Output the (x, y) coordinate of the center of the cell containing the given text.  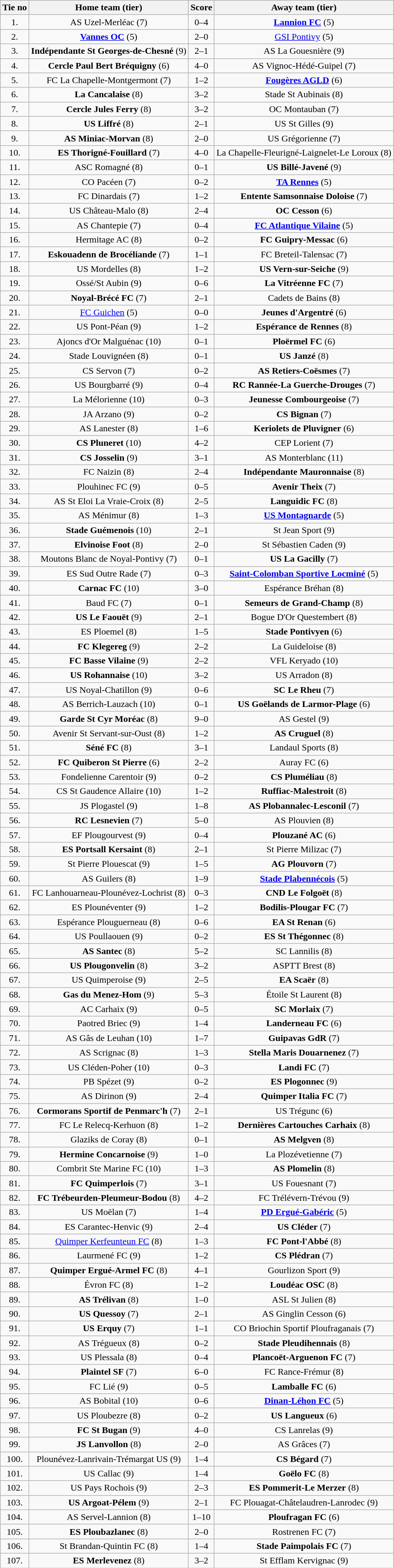
1–10 (201, 1517)
FC Rance-Frémur (8) (304, 1372)
US Quimperoise (9) (109, 980)
39. (14, 574)
36. (14, 530)
Quimper Italia FC (7) (304, 1096)
ES Plogonnec (9) (304, 1081)
1–7 (201, 1038)
Ossé/St Aubin (9) (109, 283)
Ruffiac-Malestroit (8) (304, 791)
30. (14, 443)
RC Rannée-La Guerche-Drouges (7) (304, 385)
96. (14, 1401)
US Le Faouët (9) (109, 617)
Vannes OC (5) (109, 37)
90. (14, 1314)
ASPTT Brest (8) (304, 966)
FC Breteil-Talensac (7) (304, 254)
US Poullaouen (9) (109, 937)
6. (14, 95)
53. (14, 777)
Stade Louvignéen (8) (109, 356)
US Quessoy (7) (109, 1314)
Lannion FC (5) (304, 22)
Garde St Cyr Moréac (8) (109, 719)
Avenir St Servant-sur-Oust (8) (109, 733)
Quimper Ergué-Armel FC (8) (109, 1270)
Cadets de Bains (8) (304, 298)
106. (14, 1546)
AS Uzel-Merléac (7) (109, 22)
Plouhinec FC (9) (109, 487)
99. (14, 1444)
33. (14, 487)
60. (14, 878)
Plancoët-Arguenon FC (7) (304, 1358)
101. (14, 1473)
FC St Bugan (9) (109, 1430)
47. (14, 690)
Paotred Briec (9) (109, 1023)
FC Pont-l'Abbé (8) (304, 1241)
US La Gacilly (7) (304, 559)
2. (14, 37)
21. (14, 312)
JA Arzano (9) (109, 414)
69. (14, 1009)
11. (14, 167)
Carnac FC (10) (109, 588)
Saint-Colomban Sportive Locminé (5) (304, 574)
37. (14, 545)
58. (14, 849)
FC Klegereg (9) (109, 646)
Cercle Paul Bert Bréquigny (6) (109, 66)
Glaziks de Coray (8) (109, 1140)
43. (14, 631)
95. (14, 1386)
Stade Guémenois (10) (109, 530)
8. (14, 124)
CS Plédran (7) (304, 1256)
Auray FC (6) (304, 762)
72. (14, 1052)
US Plessala (8) (109, 1358)
FC Quimperlois (7) (109, 1183)
42. (14, 617)
29. (14, 429)
US Pont-Péan (9) (109, 327)
Gas du Menez-Hom (9) (109, 994)
AS Guilers (8) (109, 878)
9. (14, 138)
74. (14, 1081)
48. (14, 704)
100. (14, 1459)
AS Chantepie (7) (109, 225)
28. (14, 414)
SC Lannilis (8) (304, 951)
US Pays Rochois (9) (109, 1488)
64. (14, 937)
US Arradon (8) (304, 675)
US Plougonvelin (8) (109, 966)
88. (14, 1285)
CO Pacéen (7) (109, 182)
14. (14, 211)
EF Plougourvest (9) (109, 835)
35. (14, 516)
ES Plounéventer (9) (109, 908)
51. (14, 748)
Plaintel SF (7) (109, 1372)
AS Plobannalec-Lesconil (7) (304, 806)
4. (14, 66)
0–0 (201, 312)
61. (14, 893)
Stade Paimpolais FC (7) (304, 1546)
83. (14, 1212)
SC Le Rheu (7) (304, 690)
20. (14, 298)
La Cancalaise (8) (109, 95)
St Sébastien Caden (9) (304, 545)
CO Briochin Sportif Ploufraganais (7) (304, 1328)
Away team (tier) (304, 8)
CND Le Folgoët (8) (304, 893)
AS Lanester (8) (109, 429)
Hermitage AC (8) (109, 240)
Loudéac OSC (8) (304, 1285)
45. (14, 661)
Stade Plabennécois (5) (304, 878)
34. (14, 501)
Espérance de Rennes (8) (304, 327)
103. (14, 1502)
Baud FC (7) (109, 602)
La Guideloise (8) (304, 646)
US Noyal-Chatillon (9) (109, 690)
Avenir Theix (7) (304, 487)
1–9 (201, 878)
ES Merlevenez (8) (109, 1560)
Bodilis-Plougar FC (7) (304, 908)
Keriolets de Pluvigner (6) (304, 429)
66. (14, 966)
6–0 (201, 1372)
US Mordelles (8) (109, 269)
Languidic FC (8) (304, 501)
FC Basse Vilaine (9) (109, 661)
La Mélorienne (10) (109, 399)
Semeurs de Grand-Champ (8) (304, 602)
ES Ploemel (8) (109, 631)
EA Scaër (8) (304, 980)
78. (14, 1140)
12. (14, 182)
Jeunesse Combourgeoise (7) (304, 399)
Landi FC (7) (304, 1067)
87. (14, 1270)
SC Morlaix (7) (304, 1009)
5. (14, 80)
CS Servon (7) (109, 370)
FC Dinardais (7) (109, 196)
AS Servel-Lannion (8) (109, 1517)
97. (14, 1415)
102. (14, 1488)
FC Trébeurden-Pleumeur-Bodou (8) (109, 1198)
17. (14, 254)
CS Lanrelas (9) (304, 1430)
RC Lesnevien (7) (109, 820)
44. (14, 646)
St Pierre Plouescat (9) (109, 864)
104. (14, 1517)
US Rohannaise (10) (109, 675)
71. (14, 1038)
CEP Lorient (7) (304, 443)
St Efflam Kervignac (9) (304, 1560)
76. (14, 1111)
AS Melgven (8) (304, 1140)
Cormorans Sportif de Penmarc'h (7) (109, 1111)
Moutons Blanc de Noyal-Pontivy (7) (109, 559)
86. (14, 1256)
23. (14, 341)
Guipavas GdR (7) (304, 1038)
FC Lié (9) (109, 1386)
ES Thorigné-Fouillard (7) (109, 153)
Dernières Cartouches Carhaix (8) (304, 1125)
31. (14, 458)
Ploufragan FC (6) (304, 1517)
7. (14, 109)
85. (14, 1241)
AS La Gouesnière (9) (304, 51)
75. (14, 1096)
AS Ménimur (8) (109, 516)
38. (14, 559)
Jeunes d'Argentré (6) (304, 312)
CS Pluméliau (8) (304, 777)
US Moëlan (7) (109, 1212)
ES St Thégonnec (8) (304, 937)
49. (14, 719)
PD Ergué-Gabéric (5) (304, 1212)
Stade St Aubinais (8) (304, 95)
55. (14, 806)
US Montagnarde (5) (304, 516)
Home team (tier) (109, 8)
5–0 (201, 820)
1. (14, 22)
Combrit Ste Marine FC (10) (109, 1169)
AS Cruguel (8) (304, 733)
US Cléder (7) (304, 1227)
Évron FC (8) (109, 1285)
68. (14, 994)
AS Plomelin (8) (304, 1169)
St Brandan-Quintin FC (8) (109, 1546)
US Château-Malo (8) (109, 211)
59. (14, 864)
US Langueux (6) (304, 1415)
Rostrenen FC (7) (304, 1531)
Hermine Concarnoise (9) (109, 1154)
FC Naizin (8) (109, 472)
84. (14, 1227)
US Callac (9) (109, 1473)
89. (14, 1299)
4–1 (201, 1270)
Étoile St Laurent (8) (304, 994)
81. (14, 1183)
98. (14, 1430)
Ajoncs d'Or Malguénac (10) (109, 341)
79. (14, 1154)
40. (14, 588)
13. (14, 196)
1–6 (201, 429)
Landaul Sports (8) (304, 748)
Séné FC (8) (109, 748)
AS Santec (8) (109, 951)
OC Montauban (7) (304, 109)
AS Scrignac (8) (109, 1052)
Quimper Kerfeunteun FC (8) (109, 1241)
Fougères AGLD (6) (304, 80)
FC Guichen (5) (109, 312)
Elvinoise Foot (8) (109, 545)
67. (14, 980)
PB Spézet (9) (109, 1081)
Indépendante Mauronnaise (8) (304, 472)
EA St Renan (6) (304, 922)
ES Sud Outre Rade (7) (109, 574)
Bogue D'Or Questembert (8) (304, 617)
US Janzé (8) (304, 356)
AS Plouvien (8) (304, 820)
27. (14, 399)
FC Le Relecq-Kerhuon (8) (109, 1125)
US Billé-Javené (9) (304, 167)
80. (14, 1169)
105. (14, 1531)
16. (14, 240)
AS Ginglin Cesson (6) (304, 1314)
AS Grâces (7) (304, 1444)
77. (14, 1125)
Ploërmel FC (6) (304, 341)
Gourlizon Sport (9) (304, 1270)
US St Gilles (9) (304, 124)
US Ploubezre (8) (109, 1415)
25. (14, 370)
18. (14, 269)
ASL St Julien (8) (304, 1299)
AS Vignoc-Hédé-Guipel (7) (304, 66)
AS Retiers-Coësmes (7) (304, 370)
CS Bignan (7) (304, 414)
Lamballe FC (6) (304, 1386)
3. (14, 51)
La Vitréenne FC (7) (304, 283)
AS Trégueux (8) (109, 1343)
AS Berrich-Lauzach (10) (109, 704)
US Argoat-Pélem (9) (109, 1502)
FC Atlantique Vilaine (5) (304, 225)
Tie no (14, 8)
JS Plogastel (9) (109, 806)
FC Trélévern-Trévou (9) (304, 1198)
ES Pommerit-Le Merzer (8) (304, 1488)
1–8 (201, 806)
50. (14, 733)
FC Lanhouarneau-Plounévez-Lochrist (8) (109, 893)
US Cléden-Poher (10) (109, 1067)
AG Plouvorn (7) (304, 864)
93. (14, 1358)
32. (14, 472)
AC Carhaix (9) (109, 1009)
FC Plouagat-Châtelaudren-Lanrodec (9) (304, 1502)
73. (14, 1067)
107. (14, 1560)
St Jean Sport (9) (304, 530)
Plounévez-Lanrivain-Trémargat US (9) (109, 1459)
US Liffré (8) (109, 124)
2–3 (201, 1488)
Stade Pontivyen (6) (304, 631)
La Chapelle-Fleurigné-Laignelet-Le Loroux (8) (304, 153)
5–3 (201, 994)
Stella Maris Douarnenez (7) (304, 1052)
Indépendante St Georges-de-Chesné (9) (109, 51)
15. (14, 225)
19. (14, 283)
FC Quiberon St Pierre (6) (109, 762)
CS Josselin (9) (109, 458)
Entente Samsonnaise Doloise (7) (304, 196)
62. (14, 908)
46. (14, 675)
ES Ploubazlanec (8) (109, 1531)
Noyal-Brécé FC (7) (109, 298)
OC Cesson (6) (304, 211)
Goëlo FC (8) (304, 1473)
Cercle Jules Ferry (8) (109, 109)
US Goëlands de Larmor-Plage (6) (304, 704)
26. (14, 385)
AS Gâs de Leuhan (10) (109, 1038)
9–0 (201, 719)
La Plozévetienne (7) (304, 1154)
94. (14, 1372)
AS Miniac-Morvan (8) (109, 138)
AS St Eloi La Vraie-Croix (8) (109, 501)
Laurmené FC (9) (109, 1256)
52. (14, 762)
Score (201, 8)
VFL Keryado (10) (304, 661)
63. (14, 922)
70. (14, 1023)
10. (14, 153)
Eskouadenn de Brocéliande (7) (109, 254)
Landerneau FC (6) (304, 1023)
Espérance Bréhan (8) (304, 588)
24. (14, 356)
AS Bobital (10) (109, 1401)
65. (14, 951)
Dinan-Léhon FC (5) (304, 1401)
ES Carantec-Henvic (9) (109, 1227)
GSI Pontivy (5) (304, 37)
FC Guipry-Messac (6) (304, 240)
92. (14, 1343)
Plouzané AC (6) (304, 835)
TA Rennes (5) (304, 182)
22. (14, 327)
St Pierre Milizac (7) (304, 849)
JS Lanvollon (8) (109, 1444)
AS Monterblanc (11) (304, 458)
5–2 (201, 951)
Fondelienne Carentoir (9) (109, 777)
3–0 (201, 588)
US Trégunc (6) (304, 1111)
US Fouesnant (7) (304, 1183)
AS Trélivan (8) (109, 1299)
57. (14, 835)
41. (14, 602)
ASC Romagné (8) (109, 167)
AS Gestel (9) (304, 719)
91. (14, 1328)
CS Pluneret (10) (109, 443)
US Vern-sur-Seiche (9) (304, 269)
CS Bégard (7) (304, 1459)
Espérance Plouguerneau (8) (109, 922)
Stade Pleudihennais (8) (304, 1343)
56. (14, 820)
54. (14, 791)
CS St Gaudence Allaire (10) (109, 791)
US Grégorienne (7) (304, 138)
AS Dirinon (9) (109, 1096)
ES Portsall Kersaint (8) (109, 849)
US Erquy (7) (109, 1328)
FC La Chapelle-Montgermont (7) (109, 80)
82. (14, 1198)
US Bourgbarré (9) (109, 385)
